Find where the given text appears and provide that cell's center as [X, Y] coordinate. 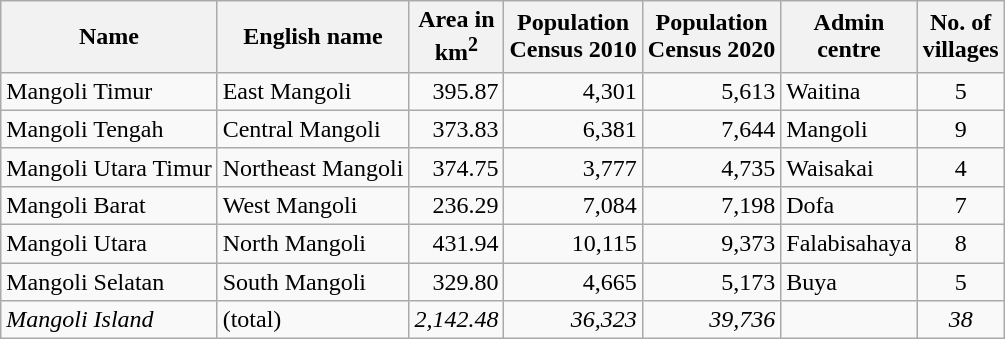
39,736 [711, 320]
236.29 [456, 205]
395.87 [456, 91]
4,735 [711, 167]
374.75 [456, 167]
8 [960, 244]
Central Mangoli [313, 129]
373.83 [456, 129]
Mangoli Utara Timur [109, 167]
Mangoli Timur [109, 91]
Mangoli Barat [109, 205]
5,173 [711, 282]
3,777 [573, 167]
(total) [313, 320]
North Mangoli [313, 244]
Area in km2 [456, 37]
English name [313, 37]
36,323 [573, 320]
East Mangoli [313, 91]
Northeast Mangoli [313, 167]
No. of villages [960, 37]
7,644 [711, 129]
Buya [849, 282]
10,115 [573, 244]
2,142.48 [456, 320]
6,381 [573, 129]
7 [960, 205]
5,613 [711, 91]
Mangoli Tengah [109, 129]
7,084 [573, 205]
PopulationCensus 2020 [711, 37]
9,373 [711, 244]
Mangoli Island [109, 320]
Mangoli [849, 129]
431.94 [456, 244]
South Mangoli [313, 282]
Name [109, 37]
Waisakai [849, 167]
Mangoli Selatan [109, 282]
38 [960, 320]
4,665 [573, 282]
4 [960, 167]
PopulationCensus 2010 [573, 37]
Waitina [849, 91]
4,301 [573, 91]
7,198 [711, 205]
Admin centre [849, 37]
329.80 [456, 282]
Falabisahaya [849, 244]
West Mangoli [313, 205]
9 [960, 129]
Dofa [849, 205]
Mangoli Utara [109, 244]
